Locate the cell with the specified text and output its [x, y] center coordinate. 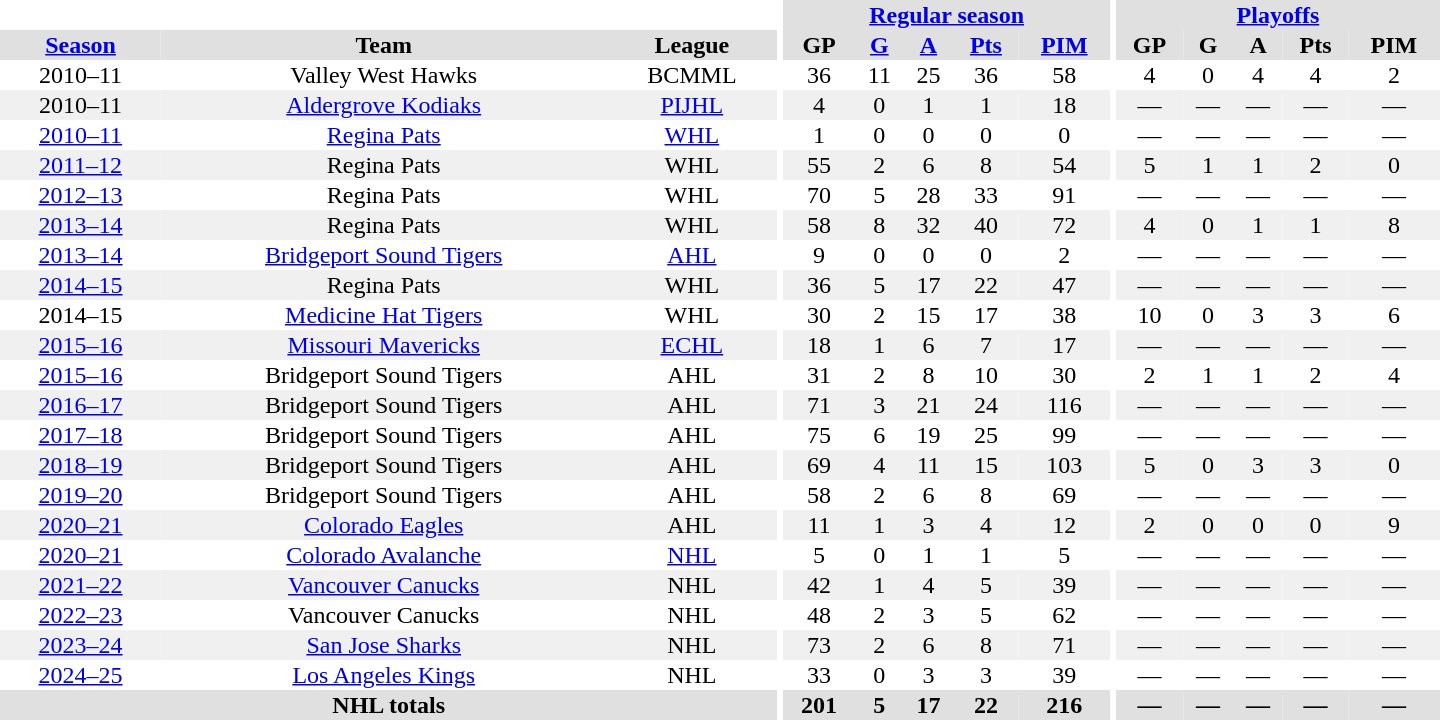
Colorado Eagles [384, 525]
54 [1064, 165]
103 [1064, 465]
2021–22 [80, 585]
7 [986, 345]
2016–17 [80, 405]
NHL totals [388, 705]
Colorado Avalanche [384, 555]
2011–12 [80, 165]
47 [1064, 285]
Los Angeles Kings [384, 675]
31 [819, 375]
42 [819, 585]
55 [819, 165]
Playoffs [1278, 15]
2019–20 [80, 495]
38 [1064, 315]
19 [929, 435]
2024–25 [80, 675]
2012–13 [80, 195]
216 [1064, 705]
70 [819, 195]
12 [1064, 525]
75 [819, 435]
99 [1064, 435]
40 [986, 225]
Season [80, 45]
Regular season [946, 15]
Aldergrove Kodiaks [384, 105]
91 [1064, 195]
73 [819, 645]
24 [986, 405]
2022–23 [80, 615]
21 [929, 405]
28 [929, 195]
Missouri Mavericks [384, 345]
2023–24 [80, 645]
62 [1064, 615]
72 [1064, 225]
ECHL [692, 345]
2017–18 [80, 435]
BCMML [692, 75]
32 [929, 225]
48 [819, 615]
League [692, 45]
Team [384, 45]
201 [819, 705]
Valley West Hawks [384, 75]
Medicine Hat Tigers [384, 315]
2018–19 [80, 465]
San Jose Sharks [384, 645]
PIJHL [692, 105]
116 [1064, 405]
